Return [X, Y] of the center of cell containing provided text 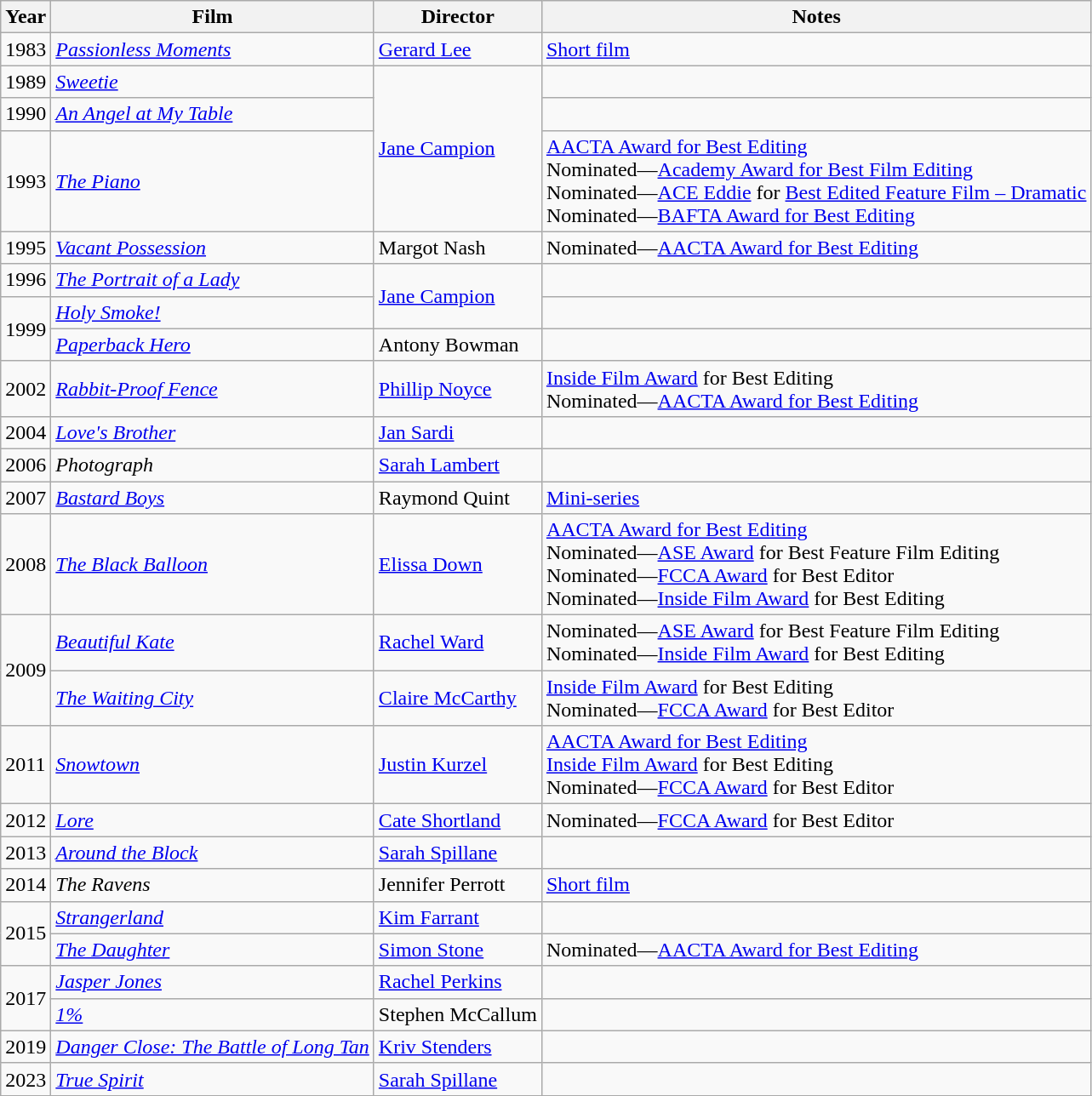
1993 [26, 180]
Justin Kurzel [458, 765]
2017 [26, 998]
Holy Smoke! [213, 312]
Photograph [213, 465]
Beautiful Kate [213, 643]
2013 [26, 853]
1999 [26, 328]
1996 [26, 280]
Jan Sardi [458, 432]
2008 [26, 565]
Nominated—FCCA Award for Best Editor [816, 820]
Margot Nash [458, 248]
Sweetie [213, 82]
1989 [26, 82]
The Waiting City [213, 698]
2004 [26, 432]
2012 [26, 820]
The Black Balloon [213, 565]
Jennifer Perrott [458, 885]
Phillip Noyce [458, 388]
Rachel Ward [458, 643]
1995 [26, 248]
Paperback Hero [213, 345]
Danger Close: The Battle of Long Tan [213, 1047]
2009 [26, 671]
Elissa Down [458, 565]
Gerard Lee [458, 49]
2006 [26, 465]
Director [458, 17]
Love's Brother [213, 432]
The Daughter [213, 950]
1990 [26, 114]
AACTA Award for Best EditingInside Film Award for Best EditingNominated—FCCA Award for Best Editor [816, 765]
Around the Block [213, 853]
2019 [26, 1047]
1983 [26, 49]
2014 [26, 885]
Cate Shortland [458, 820]
Rabbit-Proof Fence [213, 388]
Stephen McCallum [458, 1014]
1% [213, 1014]
Lore [213, 820]
Raymond Quint [458, 498]
The Portrait of a Lady [213, 280]
2007 [26, 498]
2011 [26, 765]
Passionless Moments [213, 49]
Strangerland [213, 917]
Rachel Perkins [458, 982]
Jasper Jones [213, 982]
Year [26, 17]
Inside Film Award for Best EditingNominated—AACTA Award for Best Editing [816, 388]
Simon Stone [458, 950]
True Spirit [213, 1079]
Vacant Possession [213, 248]
Nominated—ASE Award for Best Feature Film EditingNominated—Inside Film Award for Best Editing [816, 643]
The Ravens [213, 885]
An Angel at My Table [213, 114]
Film [213, 17]
Claire McCarthy [458, 698]
Sarah Lambert [458, 465]
2002 [26, 388]
Bastard Boys [213, 498]
2023 [26, 1079]
2015 [26, 933]
Antony Bowman [458, 345]
Snowtown [213, 765]
The Piano [213, 180]
Mini-series [816, 498]
Kriv Stenders [458, 1047]
Inside Film Award for Best EditingNominated—FCCA Award for Best Editor [816, 698]
Kim Farrant [458, 917]
Notes [816, 17]
